Return the (x, y) coordinate for the center point of the cell that contains the specified text.  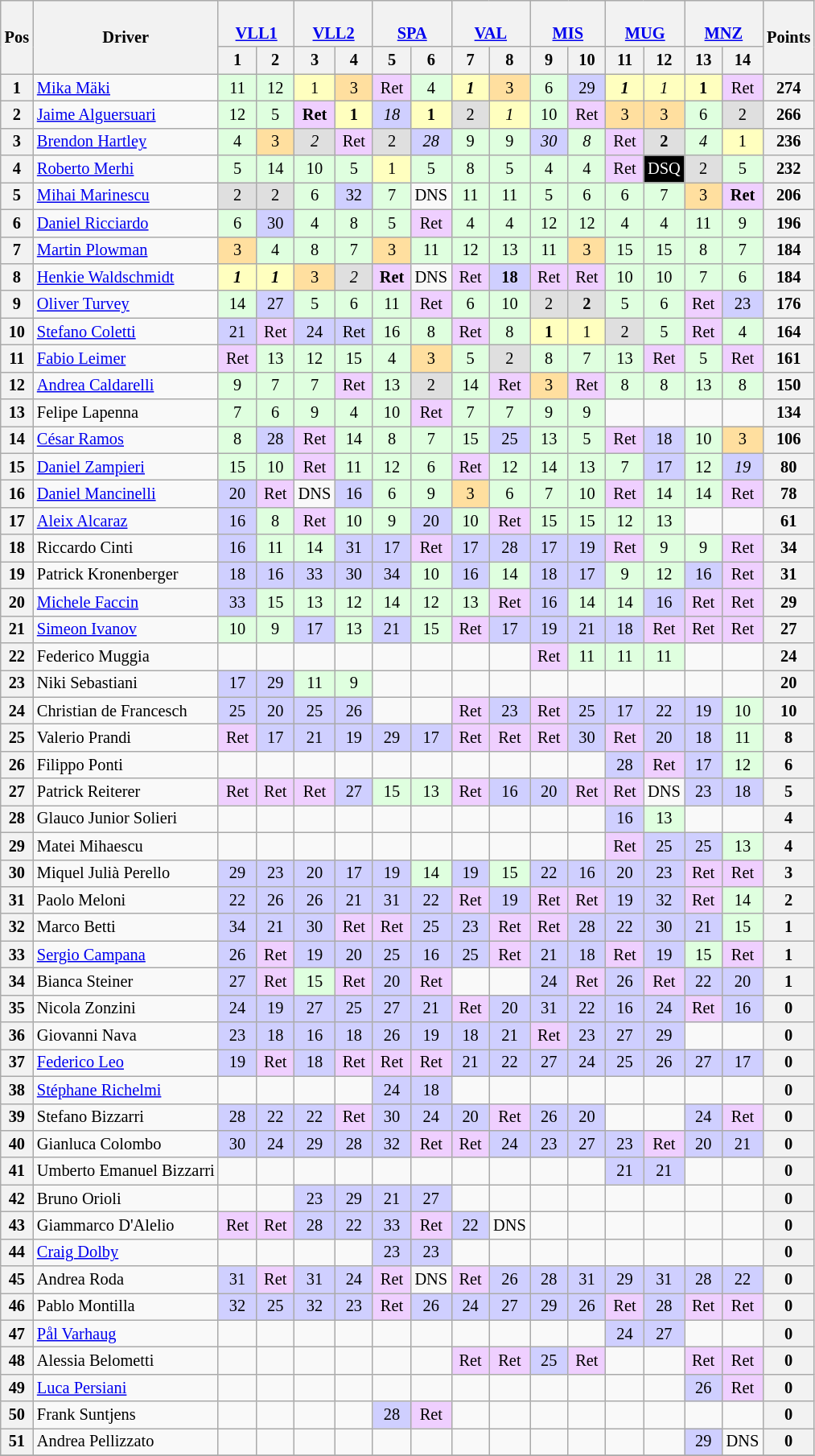
Sergio Campana (126, 955)
Valerio Prandi (126, 737)
106 (788, 439)
46 (17, 1306)
Glauco Junior Solieri (126, 819)
Niki Sebastiani (126, 683)
Aleix Alcaraz (126, 521)
44 (17, 1252)
196 (788, 223)
Patrick Kronenberger (126, 575)
Frank Suntjens (126, 1415)
Giovanni Nava (126, 1036)
236 (788, 142)
Giammarco D'Alelio (126, 1225)
Felipe Lapenna (126, 413)
Simeon Ivanov (126, 629)
150 (788, 386)
Points (788, 37)
VLL2 (334, 23)
Nicola Zonzini (126, 1008)
48 (17, 1361)
Oliver Turvey (126, 304)
61 (788, 521)
266 (788, 114)
232 (788, 169)
39 (17, 1117)
DSQ (664, 169)
Pål Varhaug (126, 1334)
Daniel Ricciardo (126, 223)
Craig Dolby (126, 1252)
78 (788, 493)
Miquel Julià Perello (126, 873)
Alessia Belometti (126, 1361)
36 (17, 1036)
176 (788, 304)
Andrea Roda (126, 1280)
Pablo Montilla (126, 1306)
274 (788, 88)
40 (17, 1144)
VLL1 (256, 23)
37 (17, 1062)
161 (788, 358)
Marco Betti (126, 927)
Michele Faccin (126, 602)
35 (17, 1008)
Brendon Hartley (126, 142)
Martin Plowman (126, 250)
Andrea Pellizzato (126, 1442)
206 (788, 196)
César Ramos (126, 439)
Matei Mihaescu (126, 846)
Roberto Merhi (126, 169)
MUG (645, 23)
Riccardo Cinti (126, 548)
51 (17, 1442)
Christian de Francesch (126, 711)
Daniel Zampieri (126, 467)
41 (17, 1171)
Bianca Steiner (126, 981)
Paolo Meloni (126, 900)
Jaime Alguersuari (126, 114)
Fabio Leimer (126, 358)
Bruno Orioli (126, 1198)
Patrick Reiterer (126, 792)
Luca Persiani (126, 1388)
Andrea Caldarelli (126, 386)
45 (17, 1280)
Federico Leo (126, 1062)
47 (17, 1334)
Driver (126, 37)
MNZ (724, 23)
Umberto Emanuel Bizzarri (126, 1171)
Pos (17, 37)
38 (17, 1090)
Henkie Waldschmidt (126, 277)
Stéphane Richelmi (126, 1090)
Gianluca Colombo (126, 1144)
Federico Muggia (126, 656)
Daniel Mancinelli (126, 493)
Stefano Coletti (126, 332)
Mihai Marinescu (126, 196)
43 (17, 1225)
Stefano Bizzarri (126, 1117)
164 (788, 332)
50 (17, 1415)
MIS (568, 23)
SPA (412, 23)
VAL (491, 23)
Filippo Ponti (126, 765)
80 (788, 467)
134 (788, 413)
42 (17, 1198)
49 (17, 1388)
Mika Mäki (126, 88)
